Output the (x, y) coordinate of the center of the cell containing the given text.  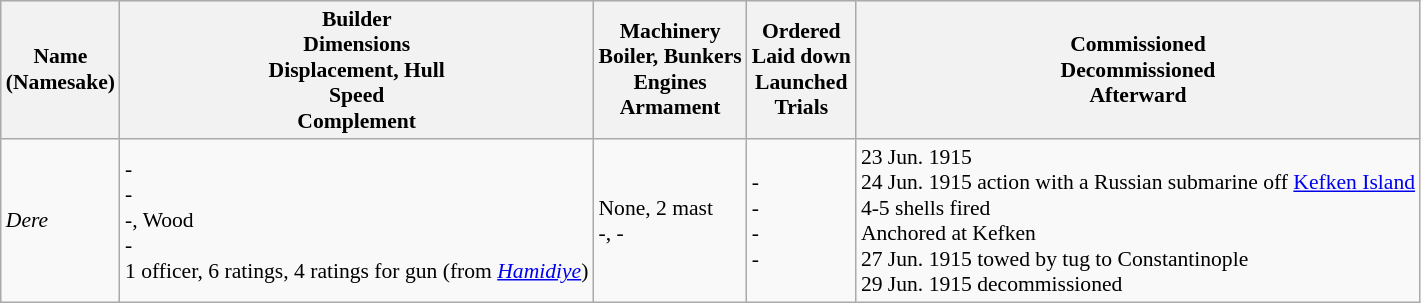
---- (802, 220)
Dere (60, 220)
---, Wood-1 officer, 6 ratings, 4 ratings for gun (from Hamidiye) (356, 220)
MachineryBoiler, BunkersEnginesArmament (670, 70)
CommissionedDecommissionedAfterward (1138, 70)
OrderedLaid downLaunchedTrials (802, 70)
BuilderDimensionsDisplacement, HullSpeedComplement (356, 70)
None, 2 mast-, - (670, 220)
Name(Namesake) (60, 70)
